Determine the (x, y) coordinate at the center of the cell enclosing the given text.  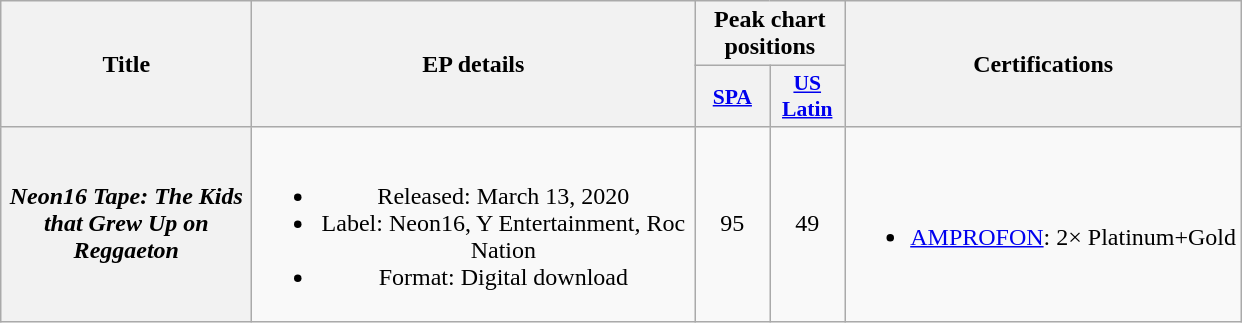
EP details (474, 64)
Neon16 Tape: The Kids that Grew Up on Reggaeton (126, 224)
Certifications (1044, 64)
49 (808, 224)
Title (126, 64)
SPA (732, 96)
USLatin (808, 96)
95 (732, 224)
Peak chart positions (770, 34)
Released: March 13, 2020Label: Neon16, Y Entertainment, Roc NationFormat: Digital download (474, 224)
AMPROFON: 2× Platinum+Gold (1044, 224)
